Search for the cell housing the specified text and yield its [x, y] center coordinate. 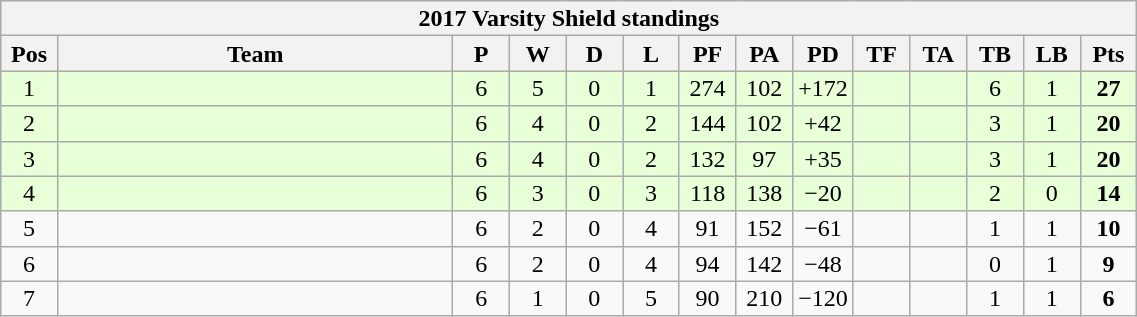
Pos [30, 54]
97 [764, 158]
+172 [824, 88]
−61 [824, 228]
118 [708, 194]
+42 [824, 124]
D [594, 54]
90 [708, 298]
−48 [824, 264]
PF [708, 54]
94 [708, 264]
14 [1108, 194]
PD [824, 54]
152 [764, 228]
142 [764, 264]
27 [1108, 88]
10 [1108, 228]
TA [938, 54]
132 [708, 158]
144 [708, 124]
LB [1052, 54]
−20 [824, 194]
274 [708, 88]
9 [1108, 264]
+35 [824, 158]
Pts [1108, 54]
2017 Varsity Shield standings [569, 18]
W [538, 54]
7 [30, 298]
138 [764, 194]
91 [708, 228]
Team [254, 54]
L [652, 54]
TF [882, 54]
P [482, 54]
210 [764, 298]
TB [996, 54]
−120 [824, 298]
PA [764, 54]
